Determine the (x, y) coordinate at the center of the cell enclosing the given text.  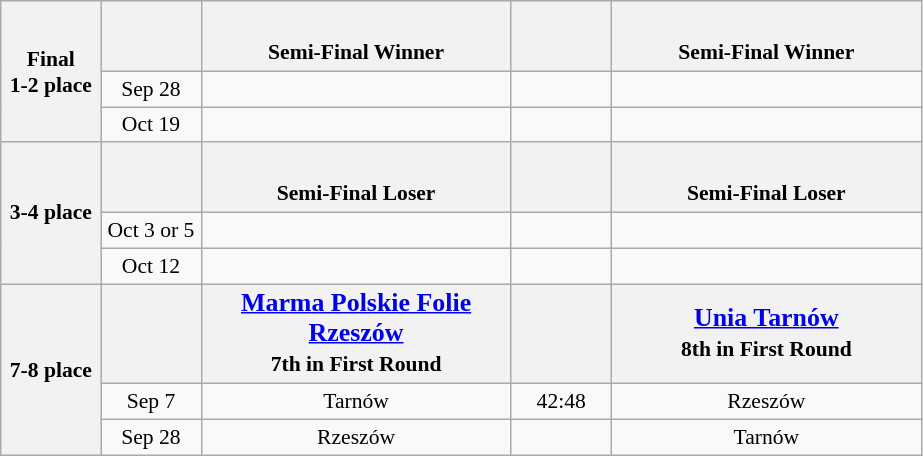
Oct 19 (151, 125)
Final 1-2 place (51, 72)
Oct 3 or 5 (151, 231)
42:48 (561, 402)
Marma Polskie Folie Rzeszów 7th in First Round (356, 334)
7-8 place (51, 370)
Oct 12 (151, 266)
Unia Tarnów 8th in First Round (766, 334)
Sep 7 (151, 402)
3-4 place (51, 214)
